For the text-containing cell, return its midpoint in [X, Y] coordinate format. 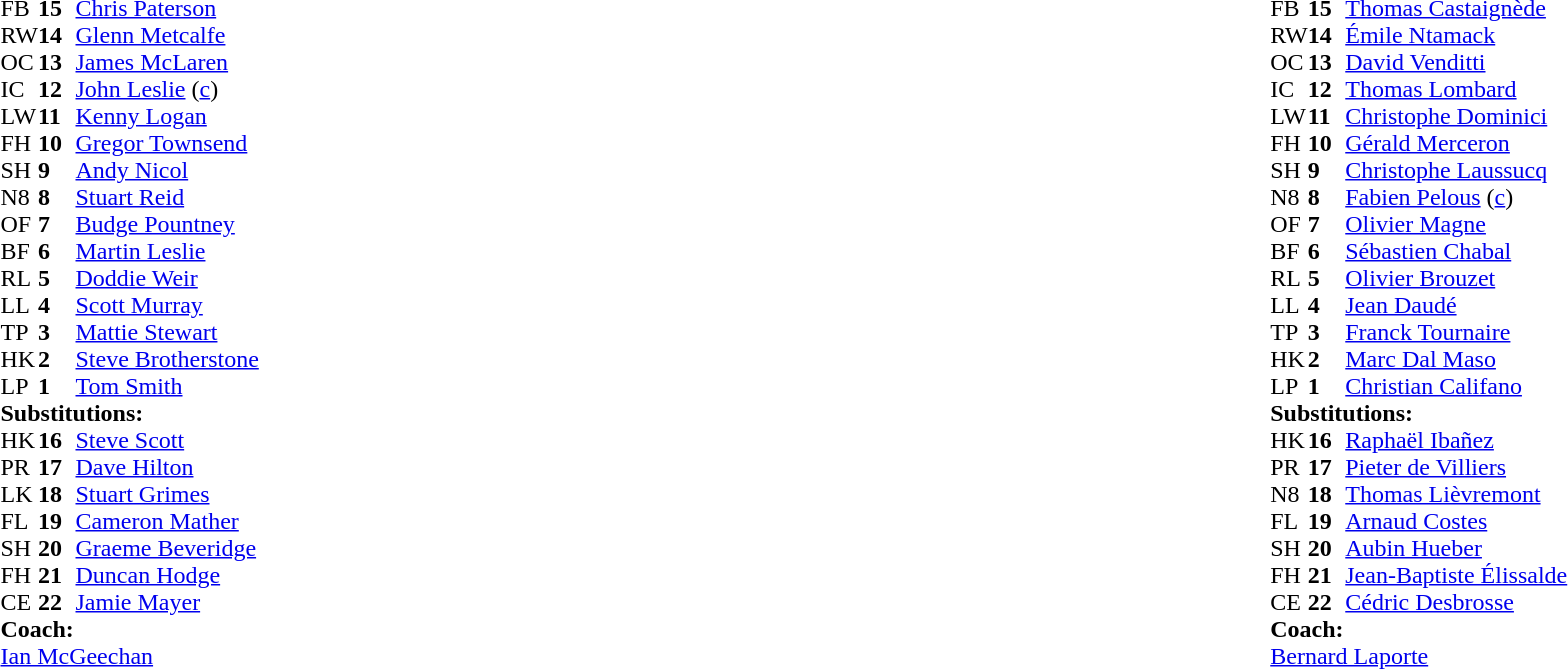
Cédric Desbrosse [1456, 602]
Aubin Hueber [1456, 548]
Ian McGeechan [129, 656]
LK [19, 494]
James McLaren [168, 62]
Stuart Reid [168, 198]
Olivier Magne [1456, 224]
Graeme Beveridge [168, 548]
Jean-Baptiste Élissalde [1456, 576]
Bernard Laporte [1418, 656]
Arnaud Costes [1456, 522]
Martin Leslie [168, 252]
Marc Dal Maso [1456, 360]
Steve Scott [168, 440]
Cameron Mather [168, 522]
Glenn Metcalfe [168, 36]
Fabien Pelous (c) [1456, 198]
Andy Nicol [168, 170]
Gregor Townsend [168, 144]
John Leslie (c) [168, 90]
Gérald Merceron [1456, 144]
Raphaël Ibañez [1456, 440]
Christian Califano [1456, 386]
Steve Brotherstone [168, 360]
Mattie Stewart [168, 332]
Duncan Hodge [168, 576]
Christophe Dominici [1456, 116]
Tom Smith [168, 386]
David Venditti [1456, 62]
Stuart Grimes [168, 494]
Franck Tournaire [1456, 332]
Dave Hilton [168, 468]
Thomas Lombard [1456, 90]
Christophe Laussucq [1456, 170]
Pieter de Villiers [1456, 468]
Émile Ntamack [1456, 36]
Sébastien Chabal [1456, 252]
Kenny Logan [168, 116]
Thomas Lièvremont [1456, 494]
Jamie Mayer [168, 602]
Scott Murray [168, 306]
Olivier Brouzet [1456, 278]
Jean Daudé [1456, 306]
Doddie Weir [168, 278]
Budge Pountney [168, 224]
